Find where the given text appears and provide that cell's center as [X, Y] coordinate. 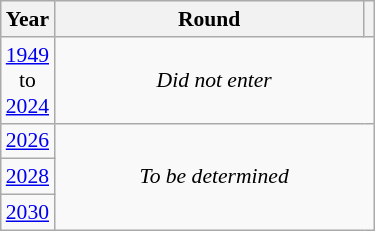
2030 [28, 213]
2026 [28, 141]
Year [28, 19]
To be determined [214, 176]
Round [209, 19]
Did not enter [214, 80]
2028 [28, 177]
1949to2024 [28, 80]
